Determine the (X, Y) coordinate at the center of the cell enclosing the given text.  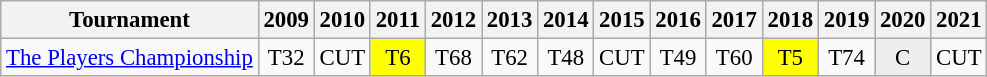
C (903, 58)
2009 (286, 20)
The Players Championship (130, 58)
2021 (959, 20)
2010 (342, 20)
T68 (453, 58)
2016 (678, 20)
Tournament (130, 20)
2017 (734, 20)
2019 (846, 20)
2014 (566, 20)
T6 (398, 58)
2011 (398, 20)
T48 (566, 58)
T62 (510, 58)
T32 (286, 58)
T74 (846, 58)
2020 (903, 20)
2012 (453, 20)
2018 (790, 20)
2015 (622, 20)
T5 (790, 58)
T60 (734, 58)
T49 (678, 58)
2013 (510, 20)
